From the cell containing the given text, extract its center point as (X, Y) coordinate. 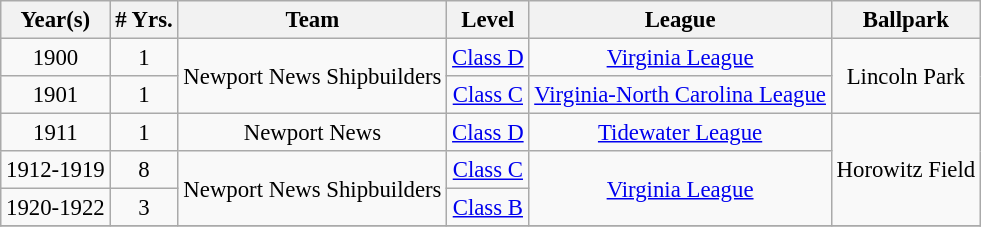
1911 (56, 133)
1920-1922 (56, 208)
Class B (488, 208)
1901 (56, 95)
Team (312, 20)
1912-1919 (56, 170)
Horowitz Field (906, 170)
Level (488, 20)
Newport News (312, 133)
Tidewater League (680, 133)
League (680, 20)
8 (144, 170)
# Yrs. (144, 20)
1900 (56, 58)
3 (144, 208)
Year(s) (56, 20)
Lincoln Park (906, 76)
Ballpark (906, 20)
Virginia-North Carolina League (680, 95)
